For the text-containing cell, return its midpoint in (X, Y) coordinate format. 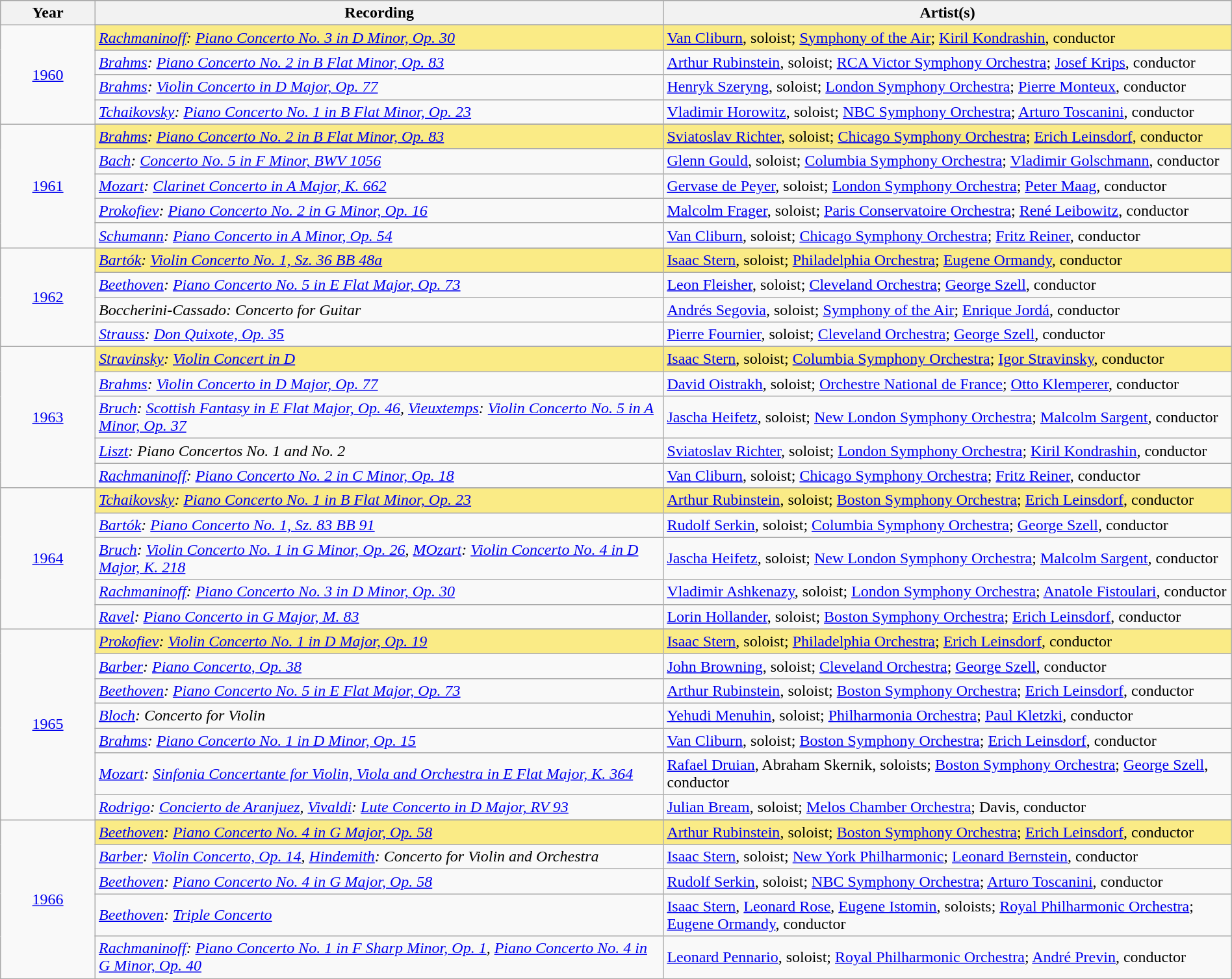
Bartók: Piano Concerto No. 1, Sz. 83 BB 91 (379, 525)
1960 (48, 75)
Stravinsky: Violin Concert in D (379, 359)
Prokofiev: Piano Concerto No. 2 in G Minor, Op. 16 (379, 210)
Yehudi Menuhin, soloist; Philharmonia Orchestra; Paul Kletzki, conductor (947, 715)
Brahms: Piano Concerto No. 1 in D Minor, Op. 15 (379, 740)
Glenn Gould, soloist; Columbia Symphony Orchestra; Vladimir Golschmann, conductor (947, 161)
1963 (48, 417)
Rachmaninoff: Piano Concerto No. 1 in F Sharp Minor, Op. 1, Piano Concerto No. 4 in G Minor, Op. 40 (379, 958)
John Browning, soloist; Cleveland Orchestra; George Szell, conductor (947, 666)
Pierre Fournier, soloist; Cleveland Orchestra; George Szell, conductor (947, 335)
Van Cliburn, soloist; Symphony of the Air; Kiril Kondrashin, conductor (947, 38)
Barber: Violin Concerto, Op. 14, Hindemith: Concerto for Violin and Orchestra (379, 857)
Vladimir Ashkenazy, soloist; London Symphony Orchestra; Anatole Fistoulari, conductor (947, 592)
Liszt: Piano Concertos No. 1 and No. 2 (379, 451)
Henryk Szeryng, soloist; London Symphony Orchestra; Pierre Monteux, conductor (947, 87)
Isaac Stern, soloist; Columbia Symphony Orchestra; Igor Stravinsky, conductor (947, 359)
Isaac Stern, Leonard Rose, Eugene Istomin, soloists; Royal Philharmonic Orchestra; Eugene Ormandy, conductor (947, 915)
Year (48, 13)
Bach: Concerto No. 5 in F Minor, BWV 1056 (379, 161)
Vladimir Horowitz, soloist; NBC Symphony Orchestra; Arturo Toscanini, conductor (947, 112)
Rodrigo: Concierto de Aranjuez, Vivaldi: Lute Concerto in D Major, RV 93 (379, 807)
Ravel: Piano Concerto in G Major, M. 83 (379, 617)
Rudolf Serkin, soloist; NBC Symphony Orchestra; Arturo Toscanini, conductor (947, 882)
Barber: Piano Concerto, Op. 38 (379, 666)
1962 (48, 297)
Mozart: Clarinet Concerto in A Major, K. 662 (379, 186)
Artist(s) (947, 13)
Leonard Pennario, soloist; Royal Philharmonic Orchestra; André Previn, conductor (947, 958)
Boccherini-Cassado: Concerto for Guitar (379, 310)
Julian Bream, soloist; Melos Chamber Orchestra; Davis, conductor (947, 807)
Rafael Druian, Abraham Skernik, soloists; Boston Symphony Orchestra; George Szell, conductor (947, 774)
Strauss: Don Quixote, Op. 35 (379, 335)
Gervase de Peyer, soloist; London Symphony Orchestra; Peter Maag, conductor (947, 186)
Bruch: Violin Concerto No. 1 in G Minor, Op. 26, MOzart: Violin Concerto No. 4 in D Major, K. 218 (379, 559)
Bartók: Violin Concerto No. 1, Sz. 36 BB 48a (379, 260)
1965 (48, 724)
Rudolf Serkin, soloist; Columbia Symphony Orchestra; George Szell, conductor (947, 525)
Malcolm Frager, soloist; Paris Conservatoire Orchestra; René Leibowitz, conductor (947, 210)
Recording (379, 13)
Sviatoslav Richter, soloist; Chicago Symphony Orchestra; Erich Leinsdorf, conductor (947, 136)
Sviatoslav Richter, soloist; London Symphony Orchestra; Kiril Kondrashin, conductor (947, 451)
David Oistrakh, soloist; Orchestre National de France; Otto Klemperer, conductor (947, 384)
Schumann: Piano Concerto in A Minor, Op. 54 (379, 235)
Leon Fleisher, soloist; Cleveland Orchestra; George Szell, conductor (947, 285)
Andrés Segovia, soloist; Symphony of the Air; Enrique Jordá, conductor (947, 310)
Isaac Stern, soloist; Philadelphia Orchestra; Eugene Ormandy, conductor (947, 260)
Prokofiev: Violin Concerto No. 1 in D Major, Op. 19 (379, 641)
Arthur Rubinstein, soloist; RCA Victor Symphony Orchestra; Josef Krips, conductor (947, 62)
Van Cliburn, soloist; Boston Symphony Orchestra; Erich Leinsdorf, conductor (947, 740)
Beethoven: Triple Concerto (379, 915)
1961 (48, 186)
Bloch: Concerto for Violin (379, 715)
Mozart: Sinfonia Concertante for Violin, Viola and Orchestra in E Flat Major, K. 364 (379, 774)
Rachmaninoff: Piano Concerto No. 2 in C Minor, Op. 18 (379, 476)
Isaac Stern, soloist; Philadelphia Orchestra; Erich Leinsdorf, conductor (947, 641)
Isaac Stern, soloist; New York Philharmonic; Leonard Bernstein, conductor (947, 857)
Bruch: Scottish Fantasy in E Flat Major, Op. 46, Vieuxtemps: Violin Concerto No. 5 in A Minor, Op. 37 (379, 417)
1966 (48, 899)
1964 (48, 559)
Lorin Hollander, soloist; Boston Symphony Orchestra; Erich Leinsdorf, conductor (947, 617)
